Return the (x, y) coordinate for the center point of the cell that contains the specified text.  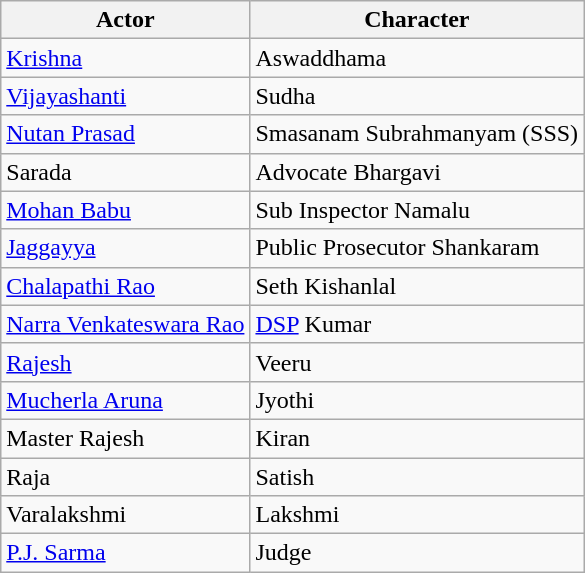
Jaggayya (126, 248)
Sub Inspector Namalu (417, 210)
Krishna (126, 58)
Satish (417, 477)
Sarada (126, 172)
Veeru (417, 362)
Aswaddhama (417, 58)
Actor (126, 20)
Judge (417, 553)
Jyothi (417, 400)
Rajesh (126, 362)
P.J. Sarma (126, 553)
Mohan Babu (126, 210)
Master Rajesh (126, 438)
Seth Kishanlal (417, 286)
Vijayashanti (126, 96)
Mucherla Aruna (126, 400)
Character (417, 20)
Smasanam Subrahmanyam (SSS) (417, 134)
Lakshmi (417, 515)
Sudha (417, 96)
DSP Kumar (417, 324)
Kiran (417, 438)
Nutan Prasad (126, 134)
Raja (126, 477)
Advocate Bhargavi (417, 172)
Public Prosecutor Shankaram (417, 248)
Chalapathi Rao (126, 286)
Varalakshmi (126, 515)
Narra Venkateswara Rao (126, 324)
